Identify which cell holds the provided text, then report its [x, y] central coordinate. 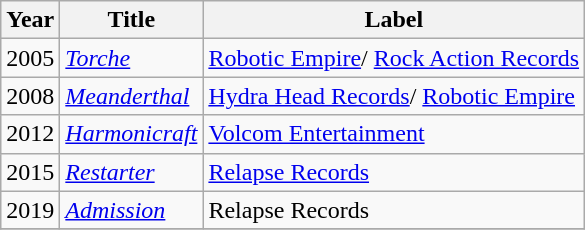
2019 [30, 210]
2015 [30, 172]
Harmonicraft [132, 134]
Admission [132, 210]
Volcom Entertainment [394, 134]
Hydra Head Records/ Robotic Empire [394, 96]
2008 [30, 96]
2012 [30, 134]
Label [394, 20]
Torche [132, 58]
2005 [30, 58]
Year [30, 20]
Restarter [132, 172]
Meanderthal [132, 96]
Robotic Empire/ Rock Action Records [394, 58]
Title [132, 20]
